Determine the (x, y) coordinate at the center of the cell enclosing the given text.  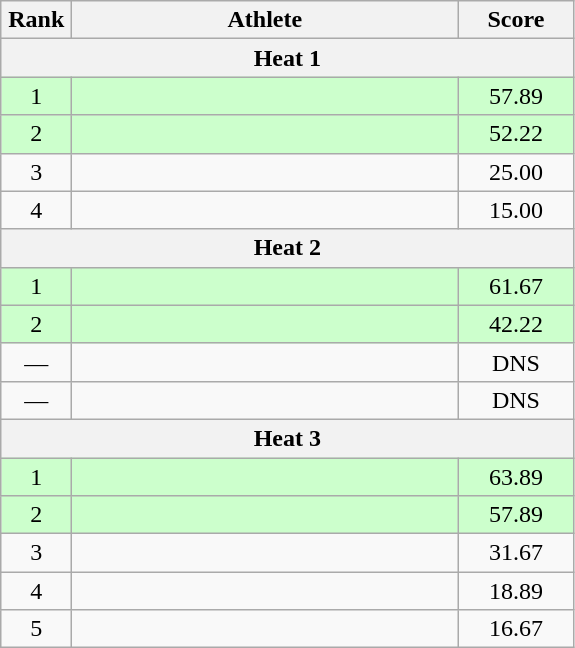
16.67 (516, 629)
Rank (36, 20)
15.00 (516, 210)
61.67 (516, 286)
Heat 2 (288, 248)
Athlete (265, 20)
Heat 3 (288, 438)
18.89 (516, 591)
42.22 (516, 324)
31.67 (516, 553)
Score (516, 20)
25.00 (516, 172)
Heat 1 (288, 58)
52.22 (516, 134)
5 (36, 629)
63.89 (516, 477)
